Scan for the cell matching the given text and deliver its [x, y] coordinate at center. 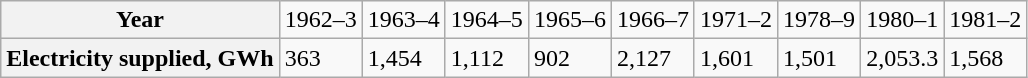
1,568 [986, 58]
363 [320, 58]
2,053.3 [902, 58]
1,601 [736, 58]
1964–5 [486, 20]
902 [570, 58]
1980–1 [902, 20]
2,127 [652, 58]
1,112 [486, 58]
1971–2 [736, 20]
1962–3 [320, 20]
Year [140, 20]
1966–7 [652, 20]
Electricity supplied, GWh [140, 58]
1981–2 [986, 20]
1963–4 [404, 20]
1978–9 [820, 20]
1,454 [404, 58]
1965–6 [570, 20]
1,501 [820, 58]
